Determine the (X, Y) coordinate at the center of the cell enclosing the given text.  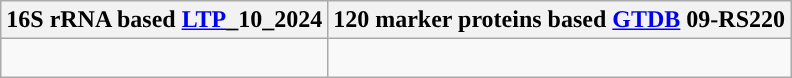
16S rRNA based LTP_10_2024 (164, 20)
120 marker proteins based GTDB 09-RS220 (560, 20)
